Scan for the cell matching the given text and deliver its (X, Y) coordinate at center. 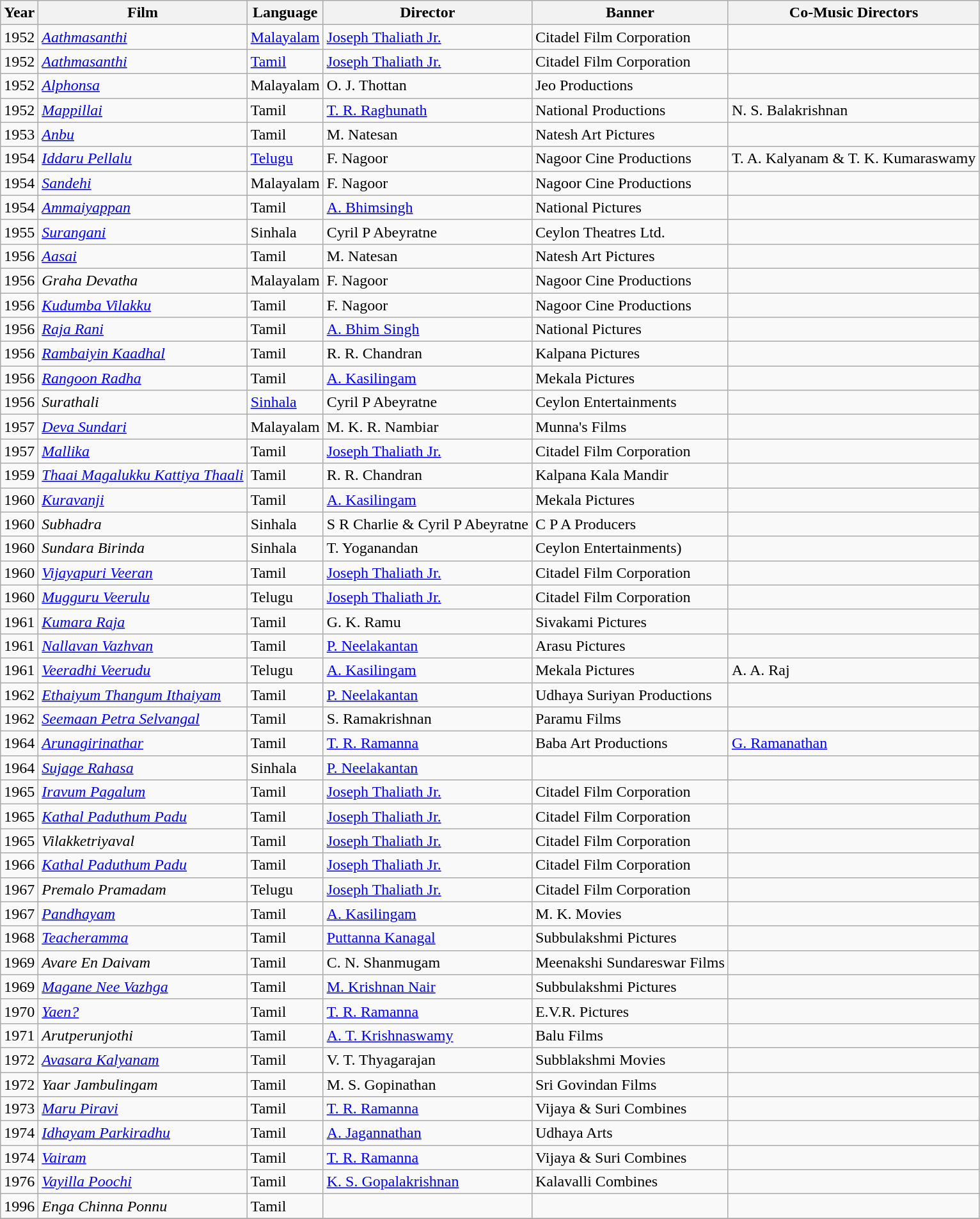
Seemaan Petra Selvangal (143, 719)
A. T. Krishnaswamy (427, 1035)
1959 (19, 475)
M. K. R. Nambiar (427, 427)
Arunagirinathar (143, 744)
Rangoon Radha (143, 378)
T. A. Kalyanam & T. K. Kumaraswamy (853, 159)
Kalpana Pictures (629, 354)
1971 (19, 1035)
Kalpana Kala Mandir (629, 475)
O. J. Thottan (427, 86)
Subblakshmi Movies (629, 1060)
Ceylon Theatres Ltd. (629, 232)
Alphonsa (143, 86)
Banner (629, 13)
Rambaiyin Kaadhal (143, 354)
Udhaya Arts (629, 1133)
G. K. Ramu (427, 621)
Vairam (143, 1158)
Yaen? (143, 1011)
Mugguru Veerulu (143, 597)
Ammaiyappan (143, 207)
Anbu (143, 134)
Ceylon Entertainments (629, 402)
Premalo Pramadam (143, 889)
Kumara Raja (143, 621)
Teacheramma (143, 938)
A. A. Raj (853, 670)
K. S. Gopalakrishnan (427, 1182)
Thaai Magalukku Kattiya Thaali (143, 475)
Enga Chinna Ponnu (143, 1206)
Udhaya Suriyan Productions (629, 694)
Idhayam Parkiradhu (143, 1133)
Veeradhi Veerudu (143, 670)
Year (19, 13)
Maru Piravi (143, 1109)
Magane Nee Vazhga (143, 987)
T. Yoganandan (427, 548)
Sujage Rahasa (143, 768)
Mappillai (143, 110)
Kalavalli Combines (629, 1182)
Puttanna Kanagal (427, 938)
1996 (19, 1206)
S. Ramakrishnan (427, 719)
A. Bhim Singh (427, 330)
Iddaru Pellalu (143, 159)
Film (143, 13)
C P A Producers (629, 524)
A. Jagannathan (427, 1133)
1970 (19, 1011)
Ceylon Entertainments) (629, 548)
C. N. Shanmugam (427, 962)
Paramu Films (629, 719)
Deva Sundari (143, 427)
National Productions (629, 110)
Aasai (143, 256)
Vilakketriyaval (143, 841)
Raja Rani (143, 330)
Arasu Pictures (629, 646)
M. K. Movies (629, 914)
Subhadra (143, 524)
1968 (19, 938)
1953 (19, 134)
Director (427, 13)
G. Ramanathan (853, 744)
Sandehi (143, 183)
Sri Govindan Films (629, 1085)
Yaar Jambulingam (143, 1085)
M. S. Gopinathan (427, 1085)
Co-Music Directors (853, 13)
Avasara Kalyanam (143, 1060)
Surathali (143, 402)
V. T. Thyagarajan (427, 1060)
Meenakshi Sundareswar Films (629, 962)
T. R. Raghunath (427, 110)
N. S. Balakrishnan (853, 110)
Sundara Birinda (143, 548)
1966 (19, 865)
A. Bhimsingh (427, 207)
Graha Devatha (143, 280)
Kudumba Vilakku (143, 305)
Baba Art Productions (629, 744)
Jeo Productions (629, 86)
Mallika (143, 451)
S R Charlie & Cyril P Abeyratne (427, 524)
M. Krishnan Nair (427, 987)
1973 (19, 1109)
Arutperunjothi (143, 1035)
Sivakami Pictures (629, 621)
Surangani (143, 232)
Iravum Pagalum (143, 792)
E.V.R. Pictures (629, 1011)
Language (285, 13)
Pandhayam (143, 914)
Avare En Daivam (143, 962)
1955 (19, 232)
Munna's Films (629, 427)
Vijayapuri Veeran (143, 573)
Nallavan Vazhvan (143, 646)
Balu Films (629, 1035)
Kuravanji (143, 500)
1976 (19, 1182)
Vayilla Poochi (143, 1182)
Ethaiyum Thangum Ithaiyam (143, 694)
